Extract the [x, y] coordinate from the center of the cell holding the provided text.  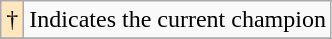
† [12, 20]
Indicates the current champion [178, 20]
